Return the (X, Y) coordinate for the center point of the cell that contains the specified text.  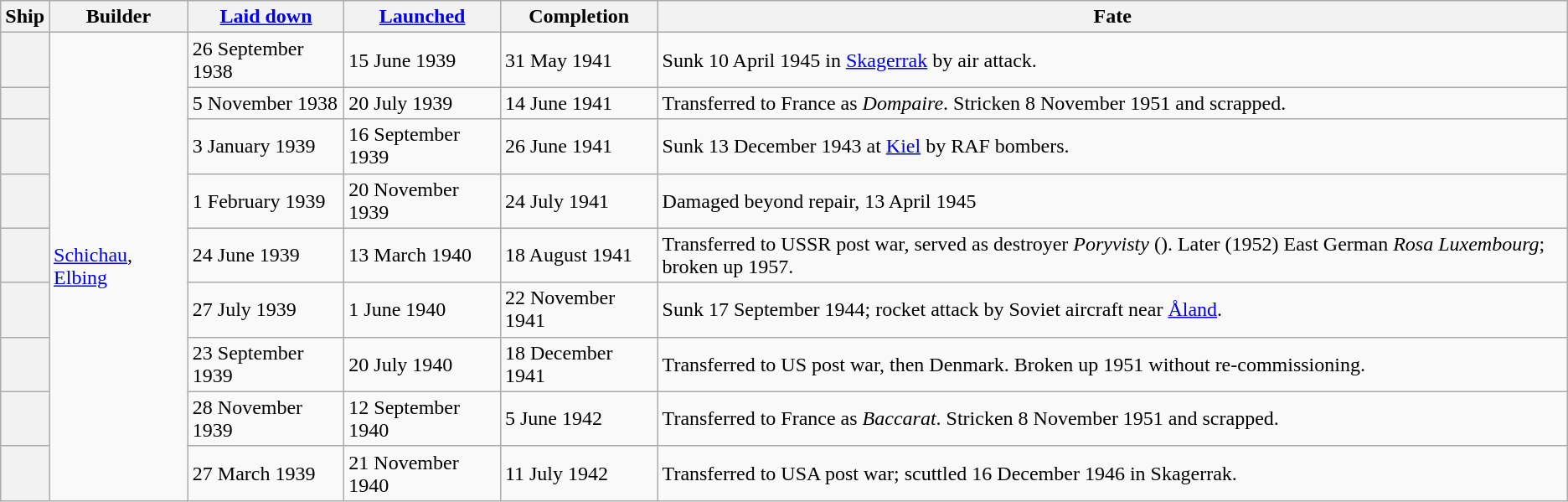
11 July 1942 (579, 473)
Sunk 17 September 1944; rocket attack by Soviet aircraft near Åland. (1112, 310)
Sunk 10 April 1945 in Skagerrak by air attack. (1112, 60)
Transferred to US post war, then Denmark. Broken up 1951 without re-commissioning. (1112, 364)
18 August 1941 (579, 255)
Transferred to USSR post war, served as destroyer Poryvisty (). Later (1952) East German Rosa Luxembourg; broken up 1957. (1112, 255)
26 June 1941 (579, 146)
Transferred to USA post war; scuttled 16 December 1946 in Skagerrak. (1112, 473)
18 December 1941 (579, 364)
22 November 1941 (579, 310)
3 January 1939 (266, 146)
27 July 1939 (266, 310)
27 March 1939 (266, 473)
20 November 1939 (422, 201)
Damaged beyond repair, 13 April 1945 (1112, 201)
Transferred to France as Dompaire. Stricken 8 November 1951 and scrapped. (1112, 103)
Builder (119, 17)
13 March 1940 (422, 255)
5 June 1942 (579, 419)
14 June 1941 (579, 103)
1 June 1940 (422, 310)
1 February 1939 (266, 201)
20 July 1940 (422, 364)
23 September 1939 (266, 364)
Laid down (266, 17)
Fate (1112, 17)
Schichau, Elbing (119, 267)
28 November 1939 (266, 419)
5 November 1938 (266, 103)
24 June 1939 (266, 255)
Transferred to France as Baccarat. Stricken 8 November 1951 and scrapped. (1112, 419)
Ship (25, 17)
16 September 1939 (422, 146)
15 June 1939 (422, 60)
21 November 1940 (422, 473)
26 September 1938 (266, 60)
Sunk 13 December 1943 at Kiel by RAF bombers. (1112, 146)
20 July 1939 (422, 103)
31 May 1941 (579, 60)
Launched (422, 17)
Completion (579, 17)
12 September 1940 (422, 419)
24 July 1941 (579, 201)
